Return the [x, y] coordinate for the center point of the cell that contains the specified text.  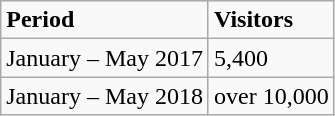
Visitors [271, 20]
Period [105, 20]
over 10,000 [271, 96]
January – May 2017 [105, 58]
5,400 [271, 58]
January – May 2018 [105, 96]
